Scan for the cell matching the given text and deliver its (X, Y) coordinate at center. 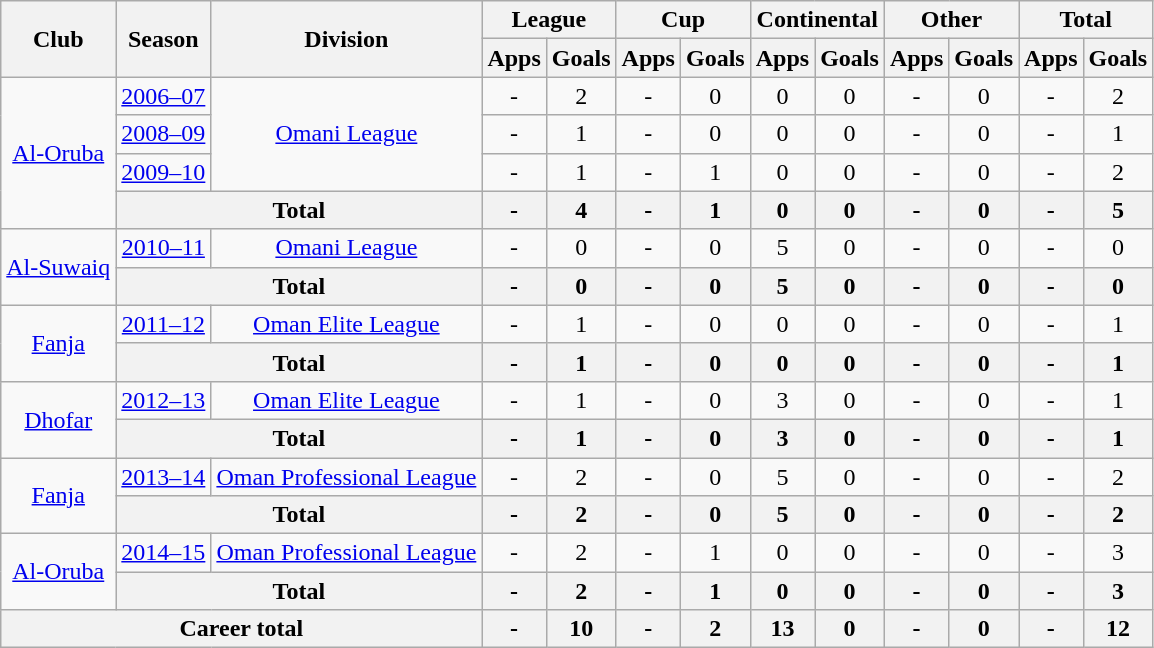
2012–13 (164, 400)
Division (346, 39)
12 (1118, 629)
13 (782, 629)
Dhofar (58, 419)
Cup (683, 20)
Season (164, 39)
Career total (242, 629)
10 (581, 629)
2011–12 (164, 324)
Al-Suwaiq (58, 267)
2006–07 (164, 96)
2008–09 (164, 134)
Club (58, 39)
2014–15 (164, 553)
2009–10 (164, 172)
2013–14 (164, 477)
4 (581, 210)
League (549, 20)
Other (951, 20)
Continental (817, 20)
2010–11 (164, 248)
